Pinpoint the cell where the given text exists, returning its (x, y) midpoint coordinate. 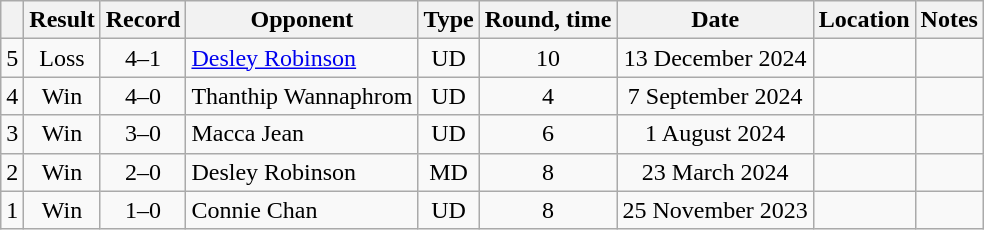
Result (62, 20)
4–0 (143, 96)
1 August 2024 (715, 134)
MD (448, 172)
10 (548, 58)
Macca Jean (302, 134)
6 (548, 134)
Notes (949, 20)
1 (12, 210)
4–1 (143, 58)
Connie Chan (302, 210)
Date (715, 20)
Round, time (548, 20)
Thanthip Wannaphrom (302, 96)
2–0 (143, 172)
2 (12, 172)
3 (12, 134)
25 November 2023 (715, 210)
Opponent (302, 20)
Type (448, 20)
1–0 (143, 210)
5 (12, 58)
23 March 2024 (715, 172)
Location (864, 20)
7 September 2024 (715, 96)
13 December 2024 (715, 58)
3–0 (143, 134)
Loss (62, 58)
Record (143, 20)
